Return [x, y] of the center of cell containing provided text 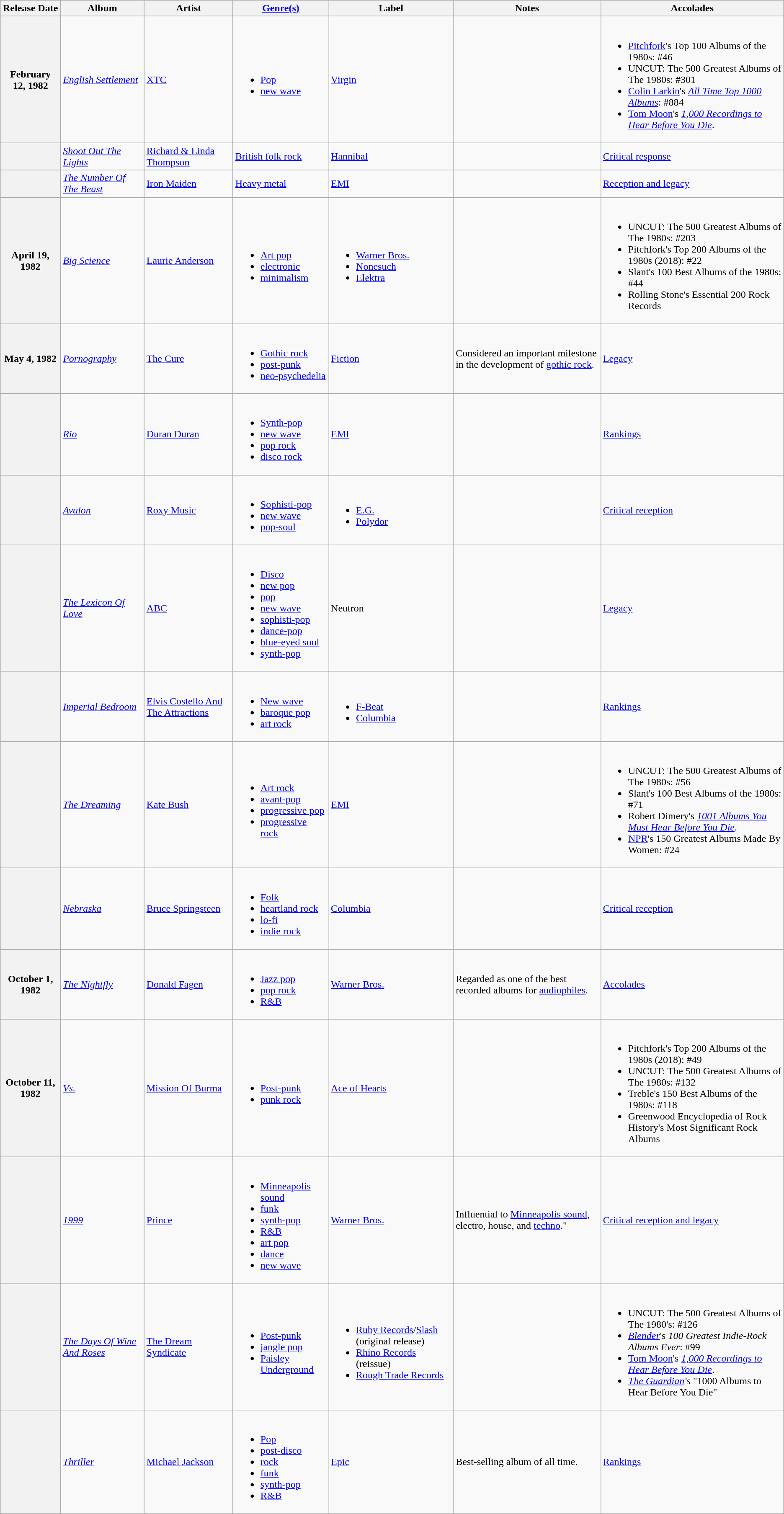
Avalon [103, 510]
Synth-popnew wavepop rockdisco rock [281, 434]
New wavebaroque popart rock [281, 706]
Ace of Hearts [391, 1088]
Epic [391, 1462]
Vs. [103, 1088]
Roxy Music [188, 510]
English Settlement [103, 80]
Notes [527, 8]
Heavy metal [281, 183]
The Dream Syndicate [188, 1347]
Warner Bros.NonesuchElektra [391, 261]
Hannibal [391, 157]
XTC [188, 80]
British folk rock [281, 157]
Popnew wave [281, 80]
The Days Of Wine And Roses [103, 1347]
The Number Of The Beast [103, 183]
Kate Bush [188, 805]
Donald Fagen [188, 984]
The Cure [188, 359]
Laurie Anderson [188, 261]
April 19, 1982 [31, 261]
Pornography [103, 359]
May 4, 1982 [31, 359]
Folkheartland rocklo-fiindie rock [281, 908]
October 11, 1982 [31, 1088]
Poppost-discorockfunksynth-popR&B [281, 1462]
Columbia [391, 908]
Ruby Records/Slash (original release)Rhino Records (reissue)Rough Trade Records [391, 1347]
February 12, 1982 [31, 80]
Iron Maiden [188, 183]
Critical reception and legacy [692, 1220]
Considered an important milestone in the development of gothic rock. [527, 359]
Critical response [692, 157]
Virgin [391, 80]
Mission Of Burma [188, 1088]
Genre(s) [281, 8]
Label [391, 8]
Post-punkpunk rock [281, 1088]
Influential to Minneapolis sound, electro, house, and techno." [527, 1220]
Sophisti-popnew wavepop-soul [281, 510]
Disconew poppopnew wavesophisti-popdance-popblue-eyed soulsynth-pop [281, 608]
Jazz poppop rockR&B [281, 984]
E.G.Polydor [391, 510]
Album [103, 8]
The Dreaming [103, 805]
Big Science [103, 261]
Rio [103, 434]
Michael Jackson [188, 1462]
Post-punkjangle popPaisley Underground [281, 1347]
Artist [188, 8]
Reception and legacy [692, 183]
Release Date [31, 8]
October 1, 1982 [31, 984]
1999 [103, 1220]
Prince [188, 1220]
Regarded as one of the best recorded albums for audiophiles. [527, 984]
F-BeatColumbia [391, 706]
Fiction [391, 359]
Elvis Costello And The Attractions [188, 706]
Shoot Out The Lights [103, 157]
Thriller [103, 1462]
Nebraska [103, 908]
Duran Duran [188, 434]
Best-selling album of all time. [527, 1462]
Bruce Springsteen [188, 908]
Minneapolis soundfunksynth-popR&Bart popdancenew wave [281, 1220]
Gothic rockpost-punkneo-psychedelia [281, 359]
Art popelectronicminimalism [281, 261]
Art rockavant-popprogressive popprogressive rock [281, 805]
ABC [188, 608]
Richard & Linda Thompson [188, 157]
The Lexicon Of Love [103, 608]
The Nightfly [103, 984]
Neutron [391, 608]
Imperial Bedroom [103, 706]
